Find where the given text appears and provide that cell's center as [x, y] coordinate. 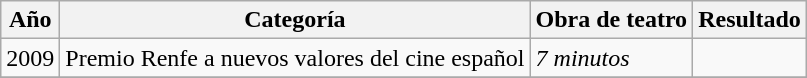
7 minutos [612, 58]
Obra de teatro [612, 20]
Premio Renfe a nuevos valores del cine español [295, 58]
2009 [30, 58]
Resultado [750, 20]
Categoría [295, 20]
Año [30, 20]
